Search for the cell housing the specified text and yield its (x, y) center coordinate. 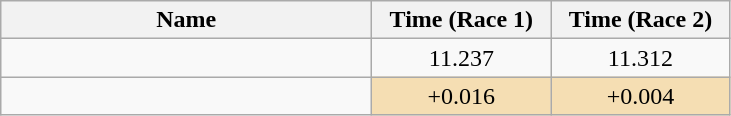
11.312 (640, 58)
Time (Race 1) (462, 20)
11.237 (462, 58)
+0.004 (640, 96)
+0.016 (462, 96)
Time (Race 2) (640, 20)
Name (186, 20)
